Search for the cell housing the specified text and yield its (X, Y) center coordinate. 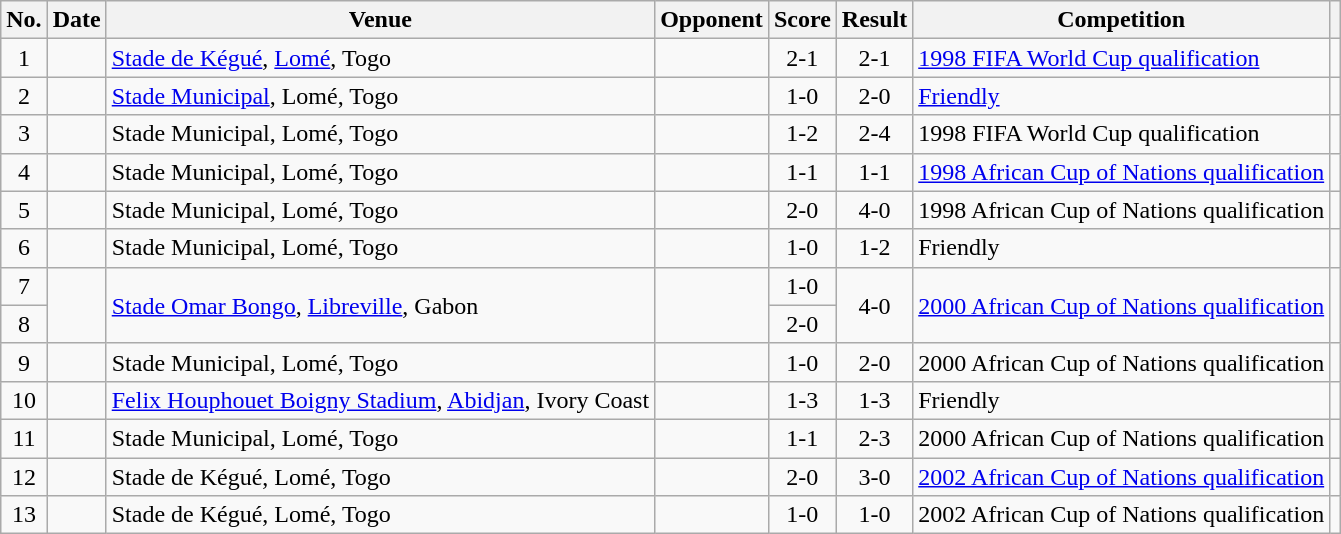
1 (24, 58)
8 (24, 324)
10 (24, 400)
No. (24, 20)
4 (24, 172)
2 (24, 96)
Competition (1122, 20)
2-3 (874, 438)
7 (24, 286)
Opponent (712, 20)
Score (802, 20)
5 (24, 210)
Stade Omar Bongo, Libreville, Gabon (380, 305)
Felix Houphouet Boigny Stadium, Abidjan, Ivory Coast (380, 400)
2-4 (874, 134)
12 (24, 477)
Result (874, 20)
Date (76, 20)
9 (24, 362)
3-0 (874, 477)
13 (24, 515)
Venue (380, 20)
6 (24, 248)
11 (24, 438)
3 (24, 134)
